Determine the [x, y] coordinate at the center of the cell enclosing the given text.  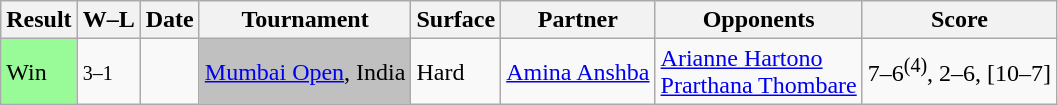
3–1 [108, 72]
Win [39, 72]
7–6(4), 2–6, [10–7] [959, 72]
Amina Anshba [578, 72]
Date [170, 20]
Result [39, 20]
Arianne Hartono Prarthana Thombare [758, 72]
Hard [456, 72]
W–L [108, 20]
Mumbai Open, India [305, 72]
Score [959, 20]
Tournament [305, 20]
Surface [456, 20]
Partner [578, 20]
Opponents [758, 20]
